Search for the cell housing the specified text and yield its (X, Y) center coordinate. 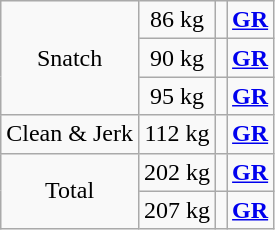
Clean & Jerk (70, 134)
86 kg (176, 20)
207 kg (176, 210)
112 kg (176, 134)
95 kg (176, 96)
202 kg (176, 172)
Snatch (70, 58)
90 kg (176, 58)
Total (70, 191)
